For the text-containing cell, return its midpoint in (x, y) coordinate format. 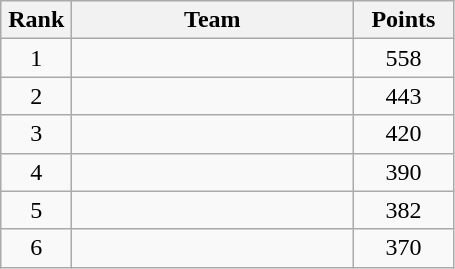
390 (404, 172)
382 (404, 210)
370 (404, 248)
2 (36, 96)
5 (36, 210)
420 (404, 134)
4 (36, 172)
Team (212, 20)
558 (404, 58)
3 (36, 134)
Points (404, 20)
Rank (36, 20)
1 (36, 58)
6 (36, 248)
443 (404, 96)
